Identify which cell holds the provided text, then report its [x, y] central coordinate. 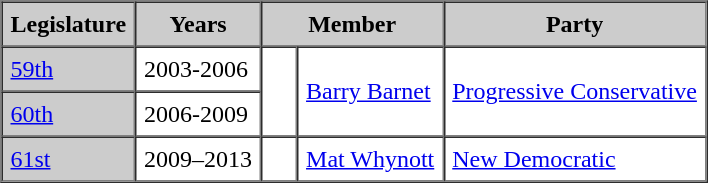
Legislature [69, 24]
2003-2006 [198, 68]
Party [574, 24]
Years [198, 24]
59th [69, 68]
2006-2009 [198, 114]
Member [352, 24]
New Democratic [574, 158]
Progressive Conservative [574, 91]
61st [69, 158]
60th [69, 114]
Barry Barnet [370, 91]
Mat Whynott [370, 158]
2009–2013 [198, 158]
